Find where the given text appears and provide that cell's center as (X, Y) coordinate. 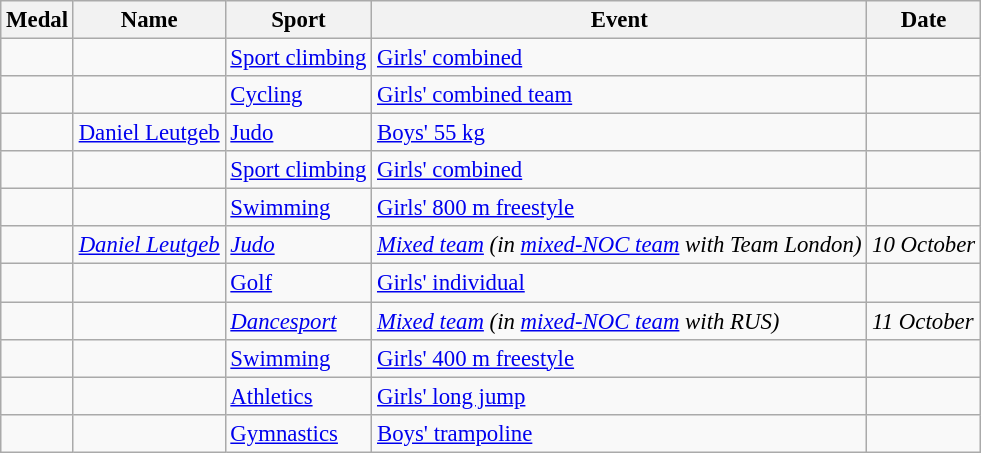
Girls' 800 m freestyle (620, 208)
Girls' 400 m freestyle (620, 358)
Boys' 55 kg (620, 133)
10 October (924, 245)
Date (924, 20)
Golf (298, 283)
Athletics (298, 396)
Boys' trampoline (620, 433)
Mixed team (in mixed-NOC team with Team London) (620, 245)
Mixed team (in mixed-NOC team with RUS) (620, 321)
Sport (298, 20)
Medal (38, 20)
Girls' long jump (620, 396)
Gymnastics (298, 433)
Name (149, 20)
Girls' individual (620, 283)
Dancesport (298, 321)
Event (620, 20)
11 October (924, 321)
Girls' combined team (620, 95)
Cycling (298, 95)
